Capture the cell that displays the provided text and extract its [X, Y] central coordinate. 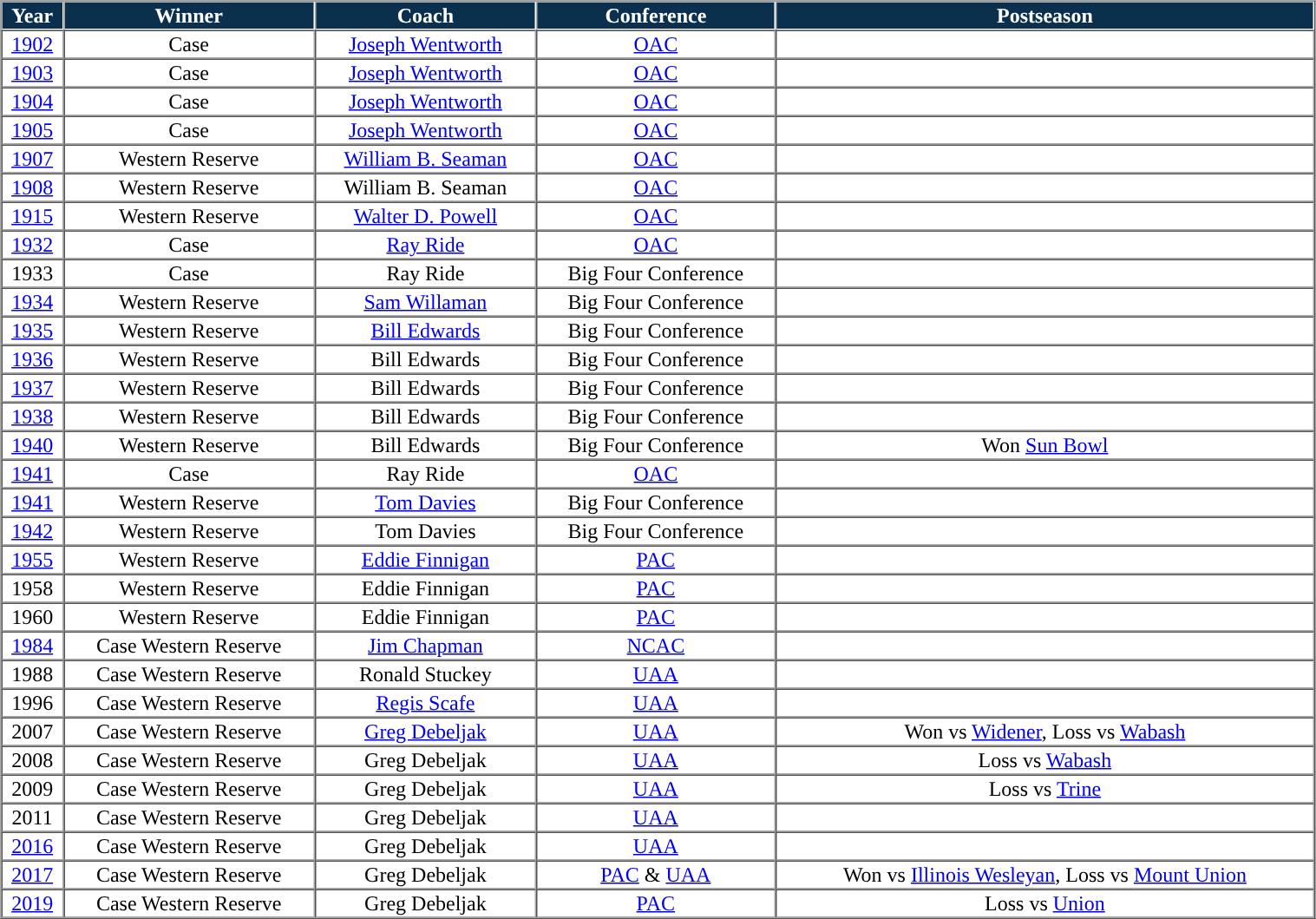
1960 [33, 616]
1934 [33, 302]
1942 [33, 531]
Walter D. Powell [426, 215]
Postseason [1045, 16]
Won vs Widener, Loss vs Wabash [1045, 731]
1996 [33, 703]
2019 [33, 903]
2017 [33, 875]
2007 [33, 731]
1902 [33, 43]
1937 [33, 387]
1988 [33, 673]
2011 [33, 817]
1938 [33, 417]
1984 [33, 646]
1958 [33, 588]
Regis Scafe [426, 703]
Coach [426, 16]
1932 [33, 245]
PAC & UAA [656, 875]
1933 [33, 272]
1903 [33, 73]
1915 [33, 215]
1904 [33, 101]
1955 [33, 559]
Won vs Illinois Wesleyan, Loss vs Mount Union [1045, 875]
1908 [33, 187]
2009 [33, 788]
Loss vs Union [1045, 903]
1940 [33, 444]
1936 [33, 359]
Winner [189, 16]
Loss vs Trine [1045, 788]
1905 [33, 130]
Won Sun Bowl [1045, 444]
Sam Willaman [426, 302]
1935 [33, 330]
1907 [33, 158]
Ronald Stuckey [426, 673]
Jim Chapman [426, 646]
NCAC [656, 646]
2016 [33, 845]
Loss vs Wabash [1045, 760]
2008 [33, 760]
Conference [656, 16]
Year [33, 16]
